Locate the cell with the specified text and output its (X, Y) center coordinate. 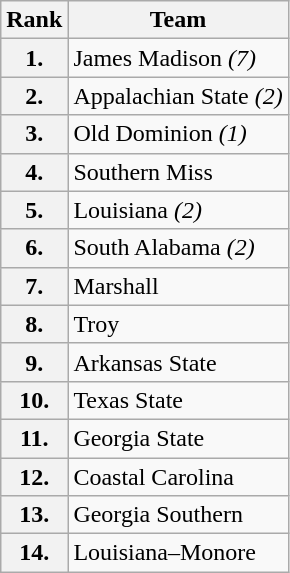
Troy (178, 324)
14. (34, 553)
13. (34, 515)
10. (34, 400)
7. (34, 286)
Louisiana (2) (178, 210)
5. (34, 210)
9. (34, 362)
2. (34, 96)
8. (34, 324)
South Alabama (2) (178, 248)
3. (34, 134)
Marshall (178, 286)
James Madison (7) (178, 58)
4. (34, 172)
Arkansas State (178, 362)
11. (34, 438)
1. (34, 58)
Georgia State (178, 438)
Appalachian State (2) (178, 96)
Team (178, 20)
Coastal Carolina (178, 477)
Texas State (178, 400)
Old Dominion (1) (178, 134)
Rank (34, 20)
Georgia Southern (178, 515)
6. (34, 248)
Southern Miss (178, 172)
Louisiana–Monore (178, 553)
12. (34, 477)
